Determine the [X, Y] coordinate at the center of the cell enclosing the given text.  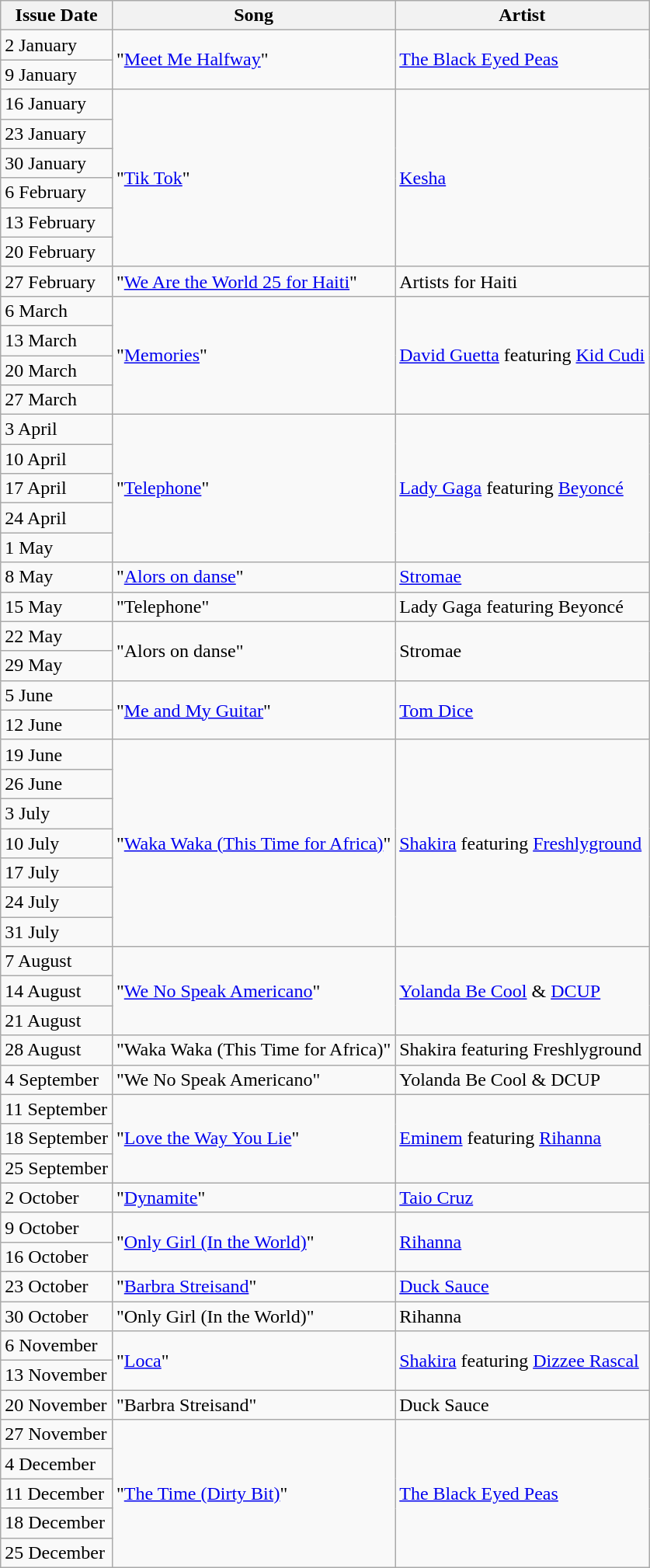
Song [253, 16]
9 January [57, 75]
29 May [57, 666]
24 April [57, 518]
21 August [57, 1020]
10 April [57, 459]
"Meet Me Halfway" [253, 60]
18 December [57, 1523]
2 October [57, 1198]
"We Are the World 25 for Haiti" [253, 281]
David Guetta featuring Kid Cudi [522, 355]
"Me and My Guitar" [253, 710]
12 June [57, 725]
5 June [57, 695]
1 May [57, 548]
20 November [57, 1405]
25 September [57, 1168]
4 September [57, 1080]
Artists for Haiti [522, 281]
Kesha [522, 178]
10 July [57, 843]
19 June [57, 754]
20 February [57, 252]
"The Time (Dirty Bit)" [253, 1493]
6 March [57, 311]
14 August [57, 991]
Tom Dice [522, 710]
6 November [57, 1346]
31 July [57, 932]
9 October [57, 1227]
30 October [57, 1316]
15 May [57, 607]
17 April [57, 488]
25 December [57, 1552]
20 March [57, 370]
23 October [57, 1286]
24 July [57, 902]
11 September [57, 1109]
27 November [57, 1434]
8 May [57, 577]
23 January [57, 134]
13 November [57, 1375]
7 August [57, 961]
"Dynamite" [253, 1198]
Eminem featuring Rihanna [522, 1139]
22 May [57, 636]
"Tik Tok" [253, 178]
6 February [57, 193]
27 February [57, 281]
4 December [57, 1464]
3 July [57, 813]
"Love the Way You Lie" [253, 1139]
16 January [57, 104]
30 January [57, 163]
26 June [57, 784]
3 April [57, 429]
28 August [57, 1050]
13 February [57, 222]
Artist [522, 16]
"Memories" [253, 355]
18 September [57, 1139]
13 March [57, 340]
17 July [57, 873]
Taio Cruz [522, 1198]
16 October [57, 1257]
11 December [57, 1493]
"Loca" [253, 1361]
Shakira featuring Dizzee Rascal [522, 1361]
27 March [57, 400]
2 January [57, 45]
Issue Date [57, 16]
